Provide the (x, y) coordinate of the cell's center where the given text is located.  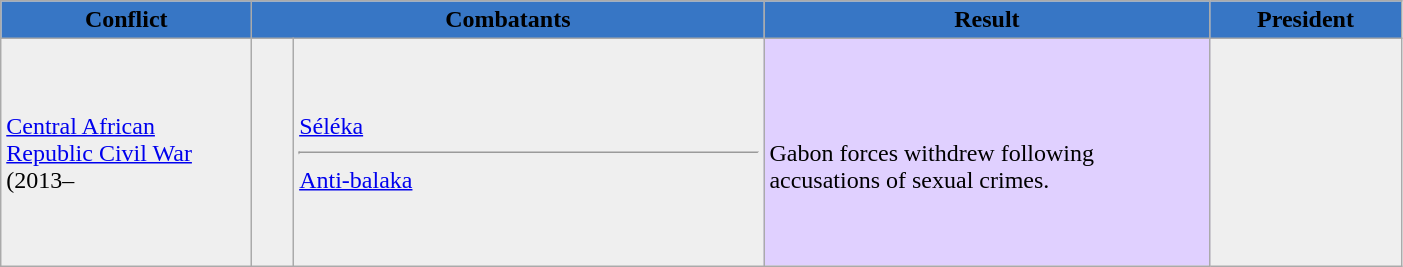
Séléka Anti-balaka (529, 152)
Gabon forces withdrew following accusations of sexual crimes. (987, 152)
Conflict (126, 20)
Result (987, 20)
President (1306, 20)
Central African Republic Civil War(2013– (126, 152)
Combatants (508, 20)
